Extract the (X, Y) coordinate from the center of the cell holding the provided text.  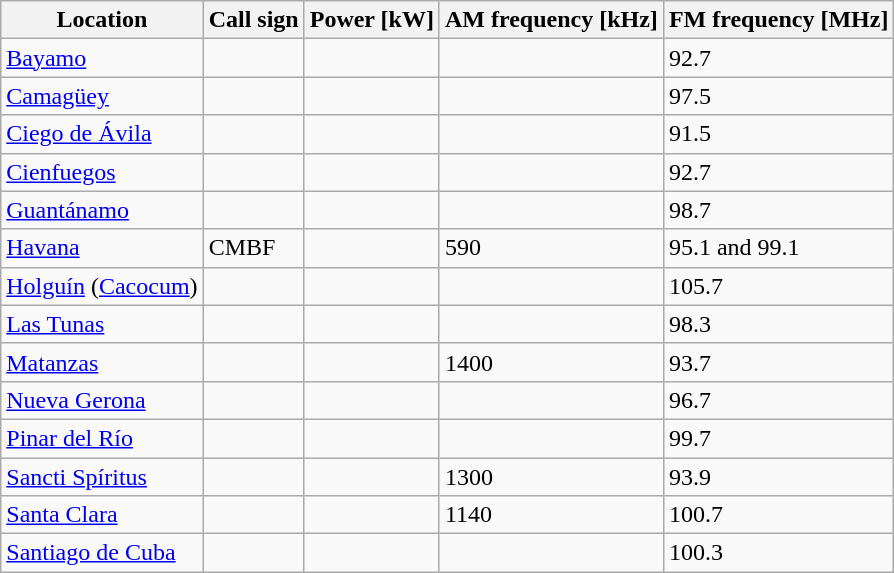
Cienfuegos (102, 172)
CMBF (254, 248)
Sancti Spíritus (102, 477)
100.3 (778, 553)
1300 (551, 477)
Las Tunas (102, 324)
Call sign (254, 20)
91.5 (778, 134)
1400 (551, 362)
Ciego de Ávila (102, 134)
Santa Clara (102, 515)
Nueva Gerona (102, 400)
99.7 (778, 438)
AM frequency [kHz] (551, 20)
590 (551, 248)
100.7 (778, 515)
FM frequency [MHz] (778, 20)
96.7 (778, 400)
Power [kW] (372, 20)
Santiago de Cuba (102, 553)
93.7 (778, 362)
Havana (102, 248)
Bayamo (102, 58)
98.7 (778, 210)
95.1 and 99.1 (778, 248)
98.3 (778, 324)
93.9 (778, 477)
Matanzas (102, 362)
Pinar del Río (102, 438)
Holguín (Cacocum) (102, 286)
97.5 (778, 96)
105.7 (778, 286)
Location (102, 20)
Guantánamo (102, 210)
1140 (551, 515)
Camagüey (102, 96)
